Locate the cell with the specified text and output its [x, y] center coordinate. 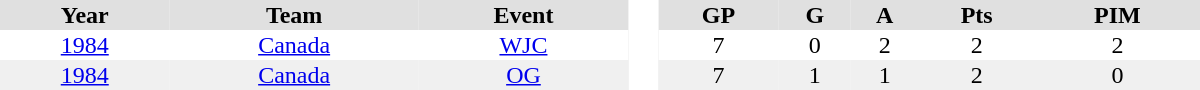
Event [524, 15]
G [815, 15]
WJC [524, 45]
Team [294, 15]
OG [524, 75]
A [885, 15]
GP [718, 15]
Year [85, 15]
PIM [1118, 15]
Pts [976, 15]
